Detect which cell encompasses the target text, then output its (x, y) center coordinate. 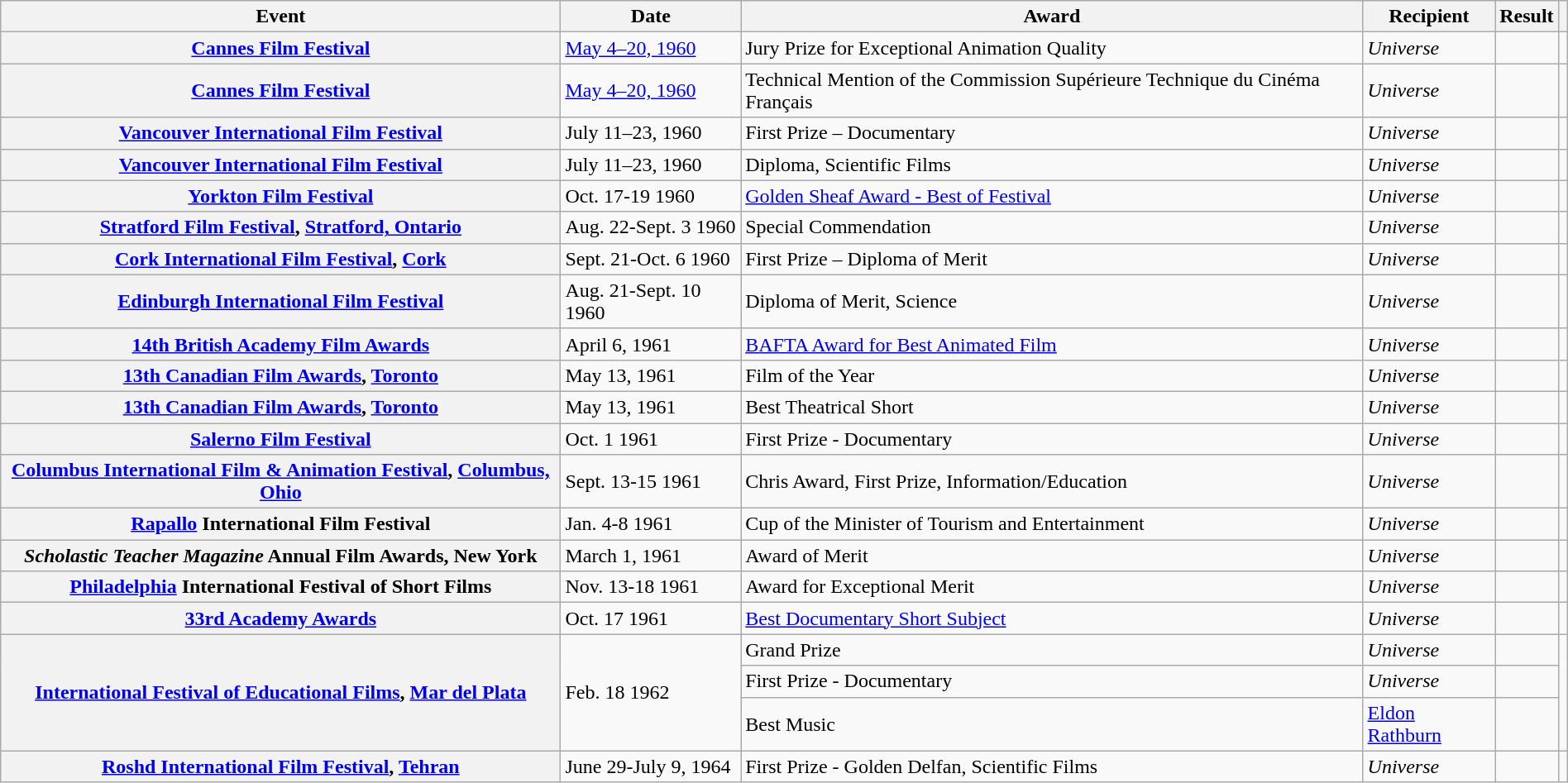
Yorkton Film Festival (281, 196)
Oct. 17-19 1960 (651, 196)
Special Commendation (1052, 227)
Aug. 21-Sept. 10 1960 (651, 301)
Award (1052, 17)
Technical Mention of the Commission Supérieure Technique du Cinéma Français (1052, 91)
Oct. 17 1961 (651, 618)
Roshd International Film Festival, Tehran (281, 766)
Stratford Film Festival, Stratford, Ontario (281, 227)
First Prize – Documentary (1052, 133)
33rd Academy Awards (281, 618)
Oct. 1 1961 (651, 439)
Event (281, 17)
Cup of the Minister of Tourism and Entertainment (1052, 524)
Award of Merit (1052, 556)
Chris Award, First Prize, Information/Education (1052, 481)
Philadelphia International Festival of Short Films (281, 587)
Jan. 4-8 1961 (651, 524)
First Prize – Diploma of Merit (1052, 259)
Film of the Year (1052, 375)
International Festival of Educational Films, Mar del Plata (281, 693)
Jury Prize for Exceptional Animation Quality (1052, 48)
Columbus International Film & Animation Festival, Columbus, Ohio (281, 481)
Eldon Rathburn (1429, 724)
Recipient (1429, 17)
Salerno Film Festival (281, 439)
14th British Academy Film Awards (281, 344)
Sept. 13-15 1961 (651, 481)
April 6, 1961 (651, 344)
Sept. 21-Oct. 6 1960 (651, 259)
Diploma of Merit, Science (1052, 301)
Rapallo International Film Festival (281, 524)
Award for Exceptional Merit (1052, 587)
Aug. 22-Sept. 3 1960 (651, 227)
BAFTA Award for Best Animated Film (1052, 344)
Date (651, 17)
Best Theatrical Short (1052, 407)
Cork International Film Festival, Cork (281, 259)
Best Music (1052, 724)
First Prize - Golden Delfan, Scientific Films (1052, 766)
Result (1527, 17)
Feb. 18 1962 (651, 693)
March 1, 1961 (651, 556)
June 29-July 9, 1964 (651, 766)
Grand Prize (1052, 650)
Nov. 13-18 1961 (651, 587)
Diploma, Scientific Films (1052, 165)
Scholastic Teacher Magazine Annual Film Awards, New York (281, 556)
Edinburgh International Film Festival (281, 301)
Golden Sheaf Award - Best of Festival (1052, 196)
Best Documentary Short Subject (1052, 618)
